Capture the cell that displays the provided text and extract its (x, y) central coordinate. 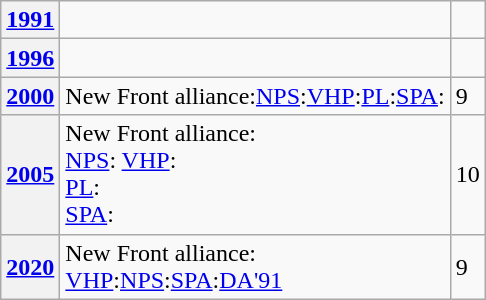
New Front alliance:NPS:VHP:PL:SPA: (255, 96)
2020 (30, 266)
1991 (30, 20)
10 (468, 174)
2005 (30, 174)
1996 (30, 58)
New Front alliance:VHP:NPS:SPA:DA'91 (255, 266)
New Front alliance:NPS: VHP:PL:SPA: (255, 174)
2000 (30, 96)
